Search for the cell housing the specified text and yield its [X, Y] center coordinate. 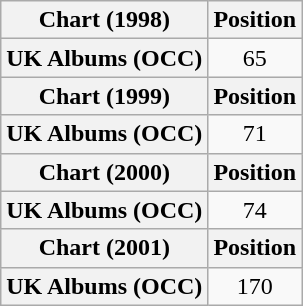
Chart (2001) [104, 248]
65 [255, 58]
Chart (2000) [104, 172]
71 [255, 134]
Chart (1998) [104, 20]
170 [255, 286]
Chart (1999) [104, 96]
74 [255, 210]
